Output the (x, y) coordinate of the center of the cell containing the given text.  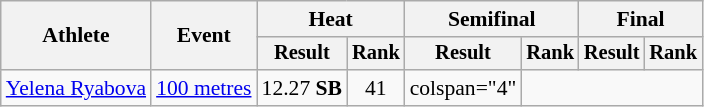
Heat (331, 19)
Athlete (76, 36)
Yelena Ryabova (76, 88)
100 metres (204, 88)
Semifinal (492, 19)
Final (640, 19)
Event (204, 36)
12.27 SB (302, 88)
colspan="4" (464, 88)
41 (376, 88)
